Extract the (X, Y) coordinate from the center of the cell holding the provided text.  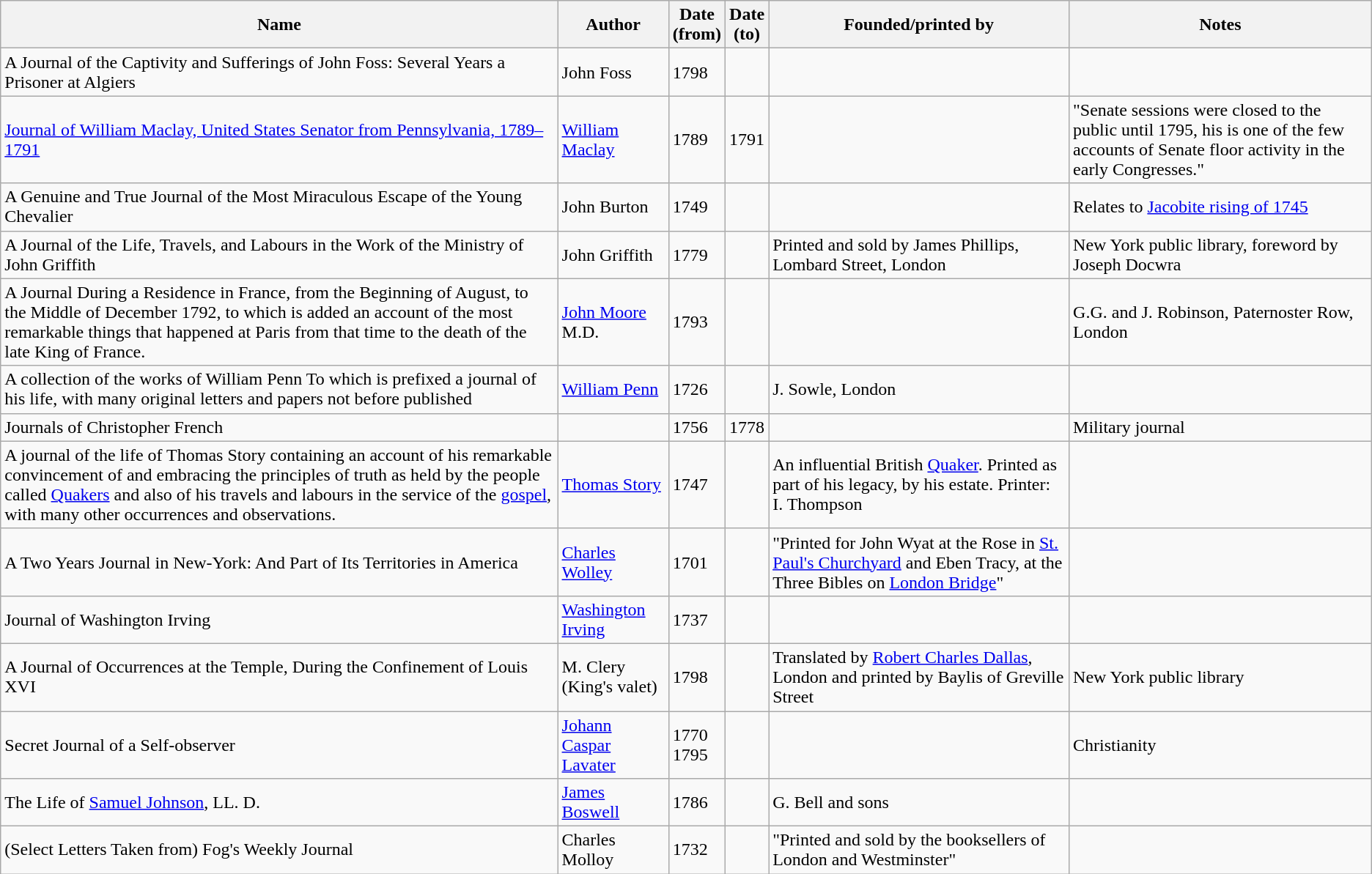
Journal of William Maclay, United States Senator from Pennsylvania, 1789–1791 (279, 139)
Washington Irving (613, 620)
Printed and sold by James Phillips, Lombard Street, London (919, 255)
John Moore M.D. (613, 322)
Name (279, 25)
1701 (696, 562)
Relates to Jacobite rising of 1745 (1221, 207)
New York public library (1221, 677)
"Senate sessions were closed to the public until 1795, his is one of the few accounts of Senate floor activity in the early Congresses." (1221, 139)
A Two Years Journal in New-York: And Part of Its Territories in America (279, 562)
1737 (696, 620)
1747 (696, 485)
Johann Caspar Lavater (613, 744)
Charles Wolley (613, 562)
Date(to) (748, 25)
John Foss (613, 72)
1786 (696, 803)
A collection of the works of William Penn To which is prefixed a journal of his life, with many original letters and papers not before published (279, 390)
James Boswell (613, 803)
Christianity (1221, 744)
Notes (1221, 25)
New York public library, foreword by Joseph Docwra (1221, 255)
G.G. and J. Robinson, Paternoster Row, London (1221, 322)
A Journal of the Captivity and Sufferings of John Foss: Several Years a Prisoner at Algiers (279, 72)
1778 (748, 427)
A Journal of Occurrences at the Temple, During the Confinement of Louis XVI (279, 677)
Date(from) (696, 25)
1726 (696, 390)
A Genuine and True Journal of the Most Miraculous Escape of the Young Chevalier (279, 207)
1779 (696, 255)
A Journal of the Life, Travels, and Labours in the Work of the Ministry of John Griffith (279, 255)
"Printed for John Wyat at the Rose in St. Paul's Churchyard and Eben Tracy, at the Three Bibles on London Bridge" (919, 562)
(Select Letters Taken from) Fog's Weekly Journal (279, 850)
1789 (696, 139)
1749 (696, 207)
1791 (748, 139)
Thomas Story (613, 485)
Translated by Robert Charles Dallas, London and printed by Baylis of Greville Street (919, 677)
Charles Molloy (613, 850)
1793 (696, 322)
1756 (696, 427)
J. Sowle, London (919, 390)
17701795 (696, 744)
M. Clery (King's valet) (613, 677)
Journals of Christopher French (279, 427)
William Penn (613, 390)
Journal of Washington Irving (279, 620)
Author (613, 25)
Founded/printed by (919, 25)
The Life of Samuel Johnson, LL. D. (279, 803)
William Maclay (613, 139)
Secret Journal of a Self-observer (279, 744)
An influential British Quaker. Printed as part of his legacy, by his estate. Printer: I. Thompson (919, 485)
G. Bell and sons (919, 803)
John Griffith (613, 255)
"Printed and sold by the booksellers of London and Westminster" (919, 850)
1732 (696, 850)
Military journal (1221, 427)
John Burton (613, 207)
